Identify which cell holds the provided text, then report its (x, y) central coordinate. 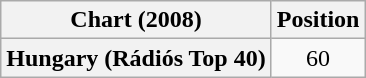
Chart (2008) (136, 20)
Hungary (Rádiós Top 40) (136, 58)
60 (318, 58)
Position (318, 20)
